From the cell containing the given text, extract its center point as (x, y) coordinate. 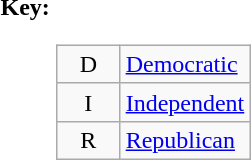
R (89, 140)
I (89, 102)
Democratic (185, 64)
D (89, 64)
Republican (185, 140)
Independent (185, 102)
